Output the [X, Y] coordinate of the center of the cell containing the given text.  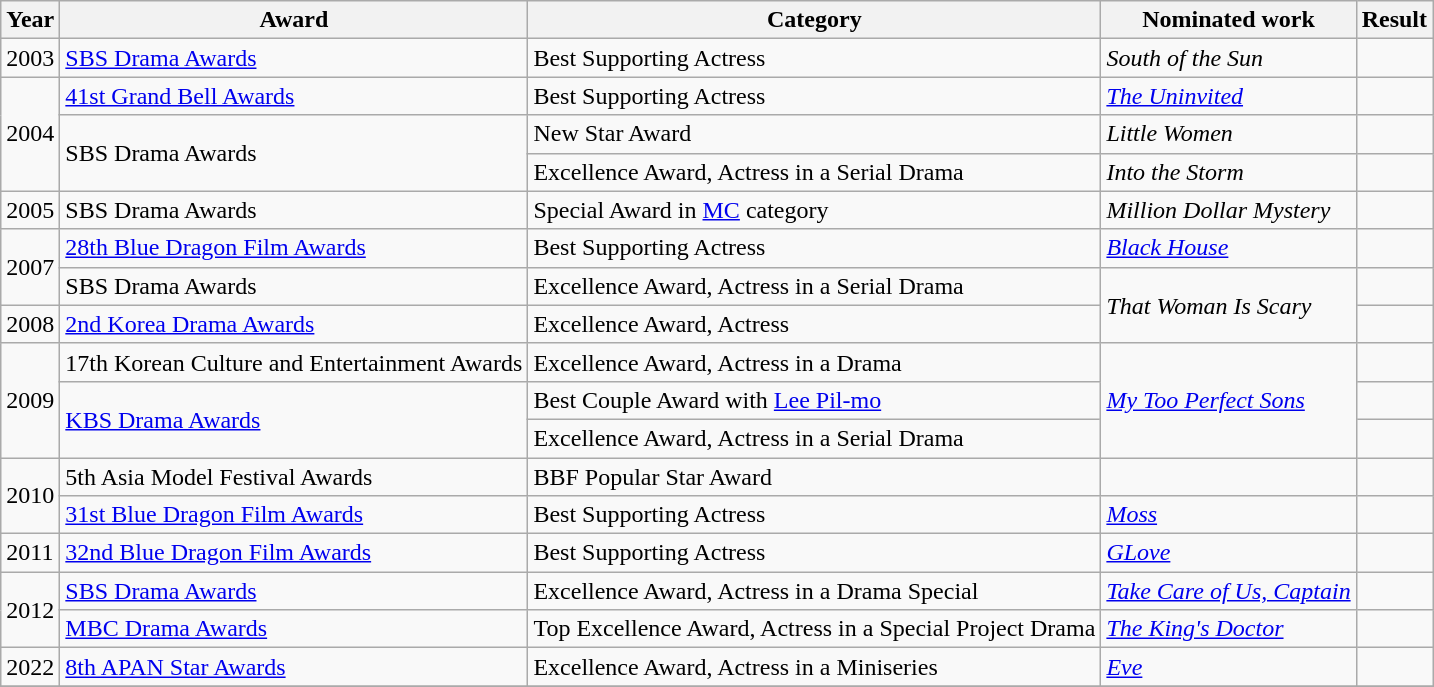
2022 [30, 667]
Little Women [1228, 134]
31st Blue Dragon Film Awards [294, 515]
The King's Doctor [1228, 629]
Best Couple Award with Lee Pil-mo [814, 400]
The Uninvited [1228, 96]
Category [814, 20]
2012 [30, 610]
Take Care of Us, Captain [1228, 591]
GLove [1228, 553]
South of the Sun [1228, 58]
That Woman Is Scary [1228, 305]
32nd Blue Dragon Film Awards [294, 553]
Black House [1228, 248]
BBF Popular Star Award [814, 477]
Excellence Award, Actress in a Drama [814, 362]
Result [1394, 20]
KBS Drama Awards [294, 419]
Nominated work [1228, 20]
2nd Korea Drama Awards [294, 324]
2010 [30, 496]
Excellence Award, Actress [814, 324]
Excellence Award, Actress in a Drama Special [814, 591]
New Star Award [814, 134]
2007 [30, 267]
Award [294, 20]
2008 [30, 324]
17th Korean Culture and Entertainment Awards [294, 362]
Million Dollar Mystery [1228, 210]
28th Blue Dragon Film Awards [294, 248]
8th APAN Star Awards [294, 667]
Year [30, 20]
2004 [30, 134]
2009 [30, 400]
MBC Drama Awards [294, 629]
5th Asia Model Festival Awards [294, 477]
2011 [30, 553]
2005 [30, 210]
41st Grand Bell Awards [294, 96]
My Too Perfect Sons [1228, 400]
Moss [1228, 515]
Top Excellence Award, Actress in a Special Project Drama [814, 629]
Special Award in MC category [814, 210]
2003 [30, 58]
Excellence Award, Actress in a Miniseries [814, 667]
Eve [1228, 667]
Into the Storm [1228, 172]
